For the text-containing cell, return its midpoint in [X, Y] coordinate format. 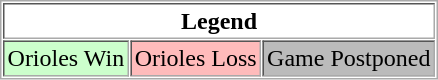
Orioles Loss [196, 58]
Orioles Win [66, 58]
Game Postponed [349, 58]
Legend [219, 21]
